Scan for the cell matching the given text and deliver its [X, Y] coordinate at center. 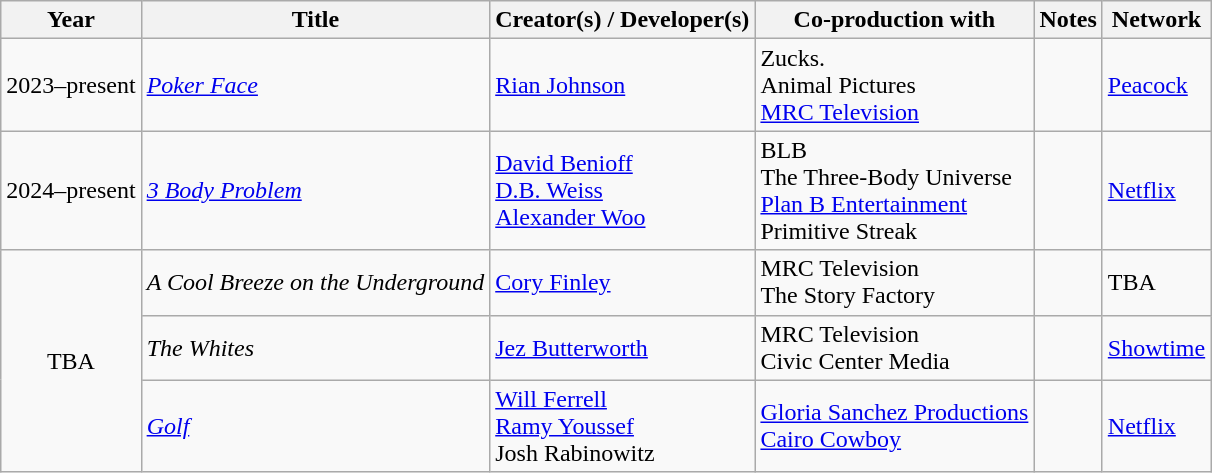
2024–present [71, 190]
2023–present [71, 85]
3 Body Problem [316, 190]
Notes [1068, 20]
Zucks.Animal PicturesMRC Television [894, 85]
Network [1156, 20]
MRC TelevisionThe Story Factory [894, 282]
David BenioffD.B. WeissAlexander Woo [622, 190]
The Whites [316, 348]
Title [316, 20]
Cory Finley [622, 282]
Co-production with [894, 20]
Golf [316, 426]
Poker Face [316, 85]
Creator(s) / Developer(s) [622, 20]
Rian Johnson [622, 85]
Gloria Sanchez ProductionsCairo Cowboy [894, 426]
Jez Butterworth [622, 348]
BLBThe Three-Body UniversePlan B EntertainmentPrimitive Streak [894, 190]
Will FerrellRamy YoussefJosh Rabinowitz [622, 426]
A Cool Breeze on the Underground [316, 282]
Year [71, 20]
MRC Television Civic Center Media [894, 348]
Peacock [1156, 85]
Showtime [1156, 348]
